Extract the [X, Y] coordinate from the center of the cell holding the provided text.  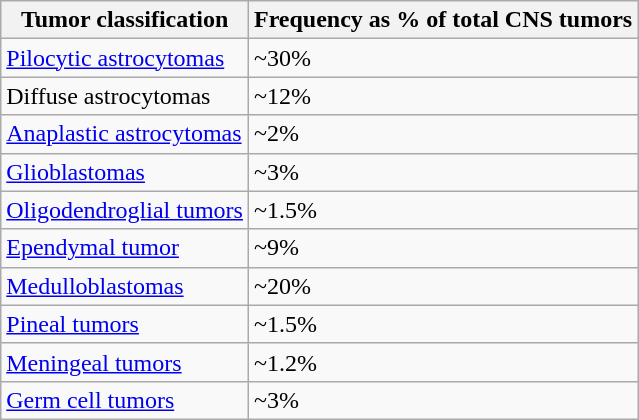
Ependymal tumor [125, 248]
Pineal tumors [125, 324]
Oligodendroglial tumors [125, 210]
Frequency as % of total CNS tumors [442, 20]
~1.2% [442, 362]
~20% [442, 286]
Medulloblastomas [125, 286]
~30% [442, 58]
~9% [442, 248]
Germ cell tumors [125, 400]
Anaplastic astrocytomas [125, 134]
Pilocytic astrocytomas [125, 58]
~2% [442, 134]
Meningeal tumors [125, 362]
Diffuse astrocytomas [125, 96]
~12% [442, 96]
Tumor classification [125, 20]
Glioblastomas [125, 172]
